Search for the cell housing the specified text and yield its (x, y) center coordinate. 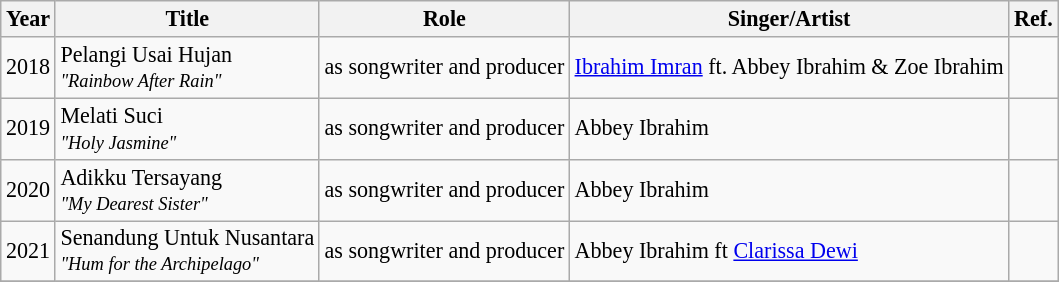
Ibrahim Imran ft. Abbey Ibrahim & Zoe Ibrahim (789, 66)
Year (28, 18)
Title (187, 18)
Ref. (1034, 18)
Adikku Tersayang"My Dearest Sister" (187, 190)
2020 (28, 190)
Singer/Artist (789, 18)
2018 (28, 66)
Abbey Ibrahim ft Clarissa Dewi (789, 250)
2019 (28, 128)
2021 (28, 250)
Melati Suci"Holy Jasmine" (187, 128)
Role (444, 18)
Pelangi Usai Hujan"Rainbow After Rain" (187, 66)
Senandung Untuk Nusantara"Hum for the Archipelago" (187, 250)
